Search for the cell housing the specified text and yield its [X, Y] center coordinate. 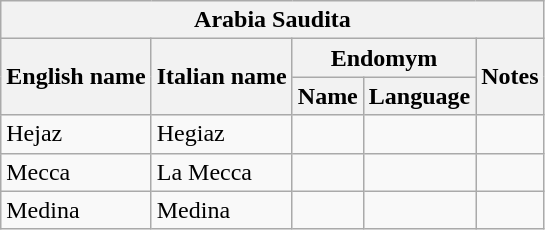
Italian name [222, 77]
Hejaz [76, 134]
Arabia Saudita [272, 20]
Notes [510, 77]
La Mecca [222, 172]
Language [419, 96]
Endomym [384, 58]
Hegiaz [222, 134]
Mecca [76, 172]
Name [328, 96]
English name [76, 77]
